From the cell containing the given text, extract its center point as (x, y) coordinate. 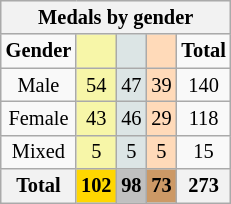
118 (203, 118)
73 (161, 186)
46 (131, 118)
Medals by gender (116, 17)
Mixed (38, 152)
98 (131, 186)
Male (38, 85)
43 (96, 118)
102 (96, 186)
54 (96, 85)
Female (38, 118)
47 (131, 85)
29 (161, 118)
140 (203, 85)
Gender (38, 51)
15 (203, 152)
273 (203, 186)
39 (161, 85)
